Return (x, y) of the center of cell containing provided text 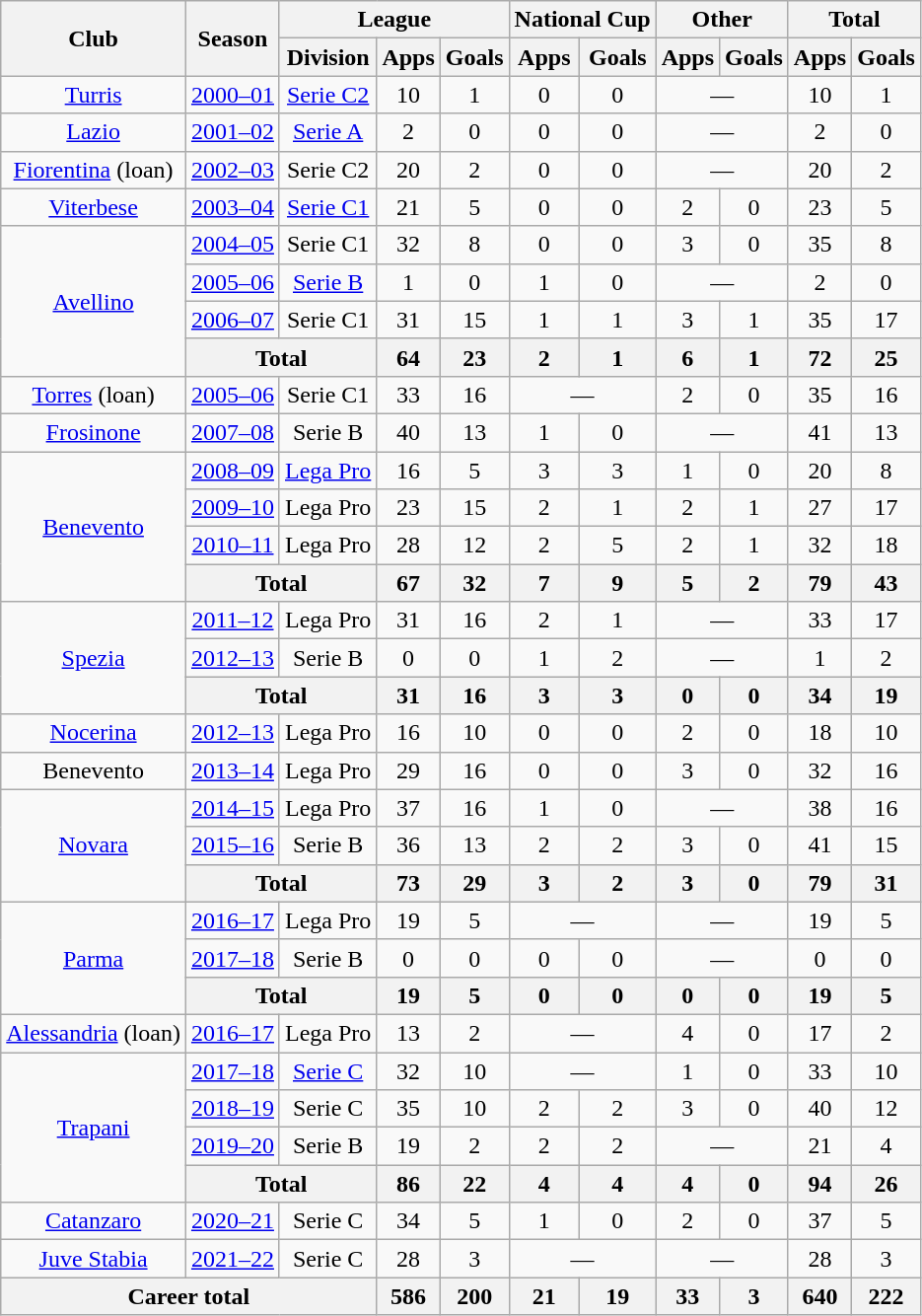
2007–08 (233, 432)
Career total (189, 1296)
Season (233, 38)
38 (819, 808)
Alessandria (loan) (94, 1033)
Parma (94, 958)
National Cup (582, 20)
Viterbese (94, 207)
2006–07 (233, 320)
Club (94, 38)
Catanzaro (94, 1221)
2020–21 (233, 1221)
League (394, 20)
Juve Stabia (94, 1259)
67 (408, 583)
2011–12 (233, 621)
222 (887, 1296)
25 (887, 357)
94 (819, 1184)
36 (408, 845)
2021–22 (233, 1259)
43 (887, 583)
Other (722, 20)
6 (687, 357)
2008–09 (233, 471)
2004–05 (233, 245)
72 (819, 357)
Nocerina (94, 733)
2013–14 (233, 770)
Torres (loan) (94, 395)
2010–11 (233, 546)
27 (819, 508)
Lazio (94, 132)
Novara (94, 845)
26 (887, 1184)
Frosinone (94, 432)
7 (544, 583)
Spezia (94, 658)
2015–16 (233, 845)
200 (474, 1296)
22 (474, 1184)
Turris (94, 95)
2000–01 (233, 95)
Avellino (94, 301)
2009–10 (233, 508)
9 (618, 583)
73 (408, 883)
2001–02 (233, 132)
Fiorentina (loan) (94, 170)
2014–15 (233, 808)
64 (408, 357)
Serie A (327, 132)
2002–03 (233, 170)
86 (408, 1184)
2003–04 (233, 207)
Trapani (94, 1127)
2018–19 (233, 1109)
586 (408, 1296)
Division (327, 57)
2019–20 (233, 1146)
640 (819, 1296)
